Scan for the cell matching the given text and deliver its (X, Y) coordinate at center. 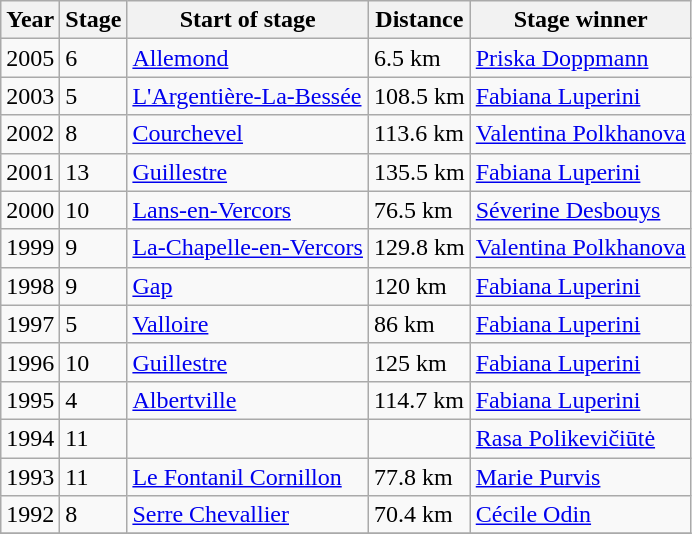
Stage winner (580, 20)
Allemond (248, 58)
120 km (419, 286)
Marie Purvis (580, 477)
2003 (30, 96)
Séverine Desbouys (580, 210)
Year (30, 20)
1995 (30, 400)
114.7 km (419, 400)
1992 (30, 515)
1994 (30, 438)
113.6 km (419, 134)
Stage (94, 20)
Rasa Polikevičiūtė (580, 438)
135.5 km (419, 172)
13 (94, 172)
Start of stage (248, 20)
2005 (30, 58)
125 km (419, 362)
Le Fontanil Cornillon (248, 477)
129.8 km (419, 248)
Gap (248, 286)
6 (94, 58)
6.5 km (419, 58)
Distance (419, 20)
1999 (30, 248)
86 km (419, 324)
2001 (30, 172)
70.4 km (419, 515)
Cécile Odin (580, 515)
Valloire (248, 324)
Priska Doppmann (580, 58)
108.5 km (419, 96)
1993 (30, 477)
77.8 km (419, 477)
Lans-en-Vercors (248, 210)
Albertville (248, 400)
4 (94, 400)
La-Chapelle-en-Vercors (248, 248)
L'Argentière-La-Bessée (248, 96)
2002 (30, 134)
1998 (30, 286)
1996 (30, 362)
Courchevel (248, 134)
1997 (30, 324)
Serre Chevallier (248, 515)
76.5 km (419, 210)
2000 (30, 210)
